From the cell containing the given text, extract its center point as [x, y] coordinate. 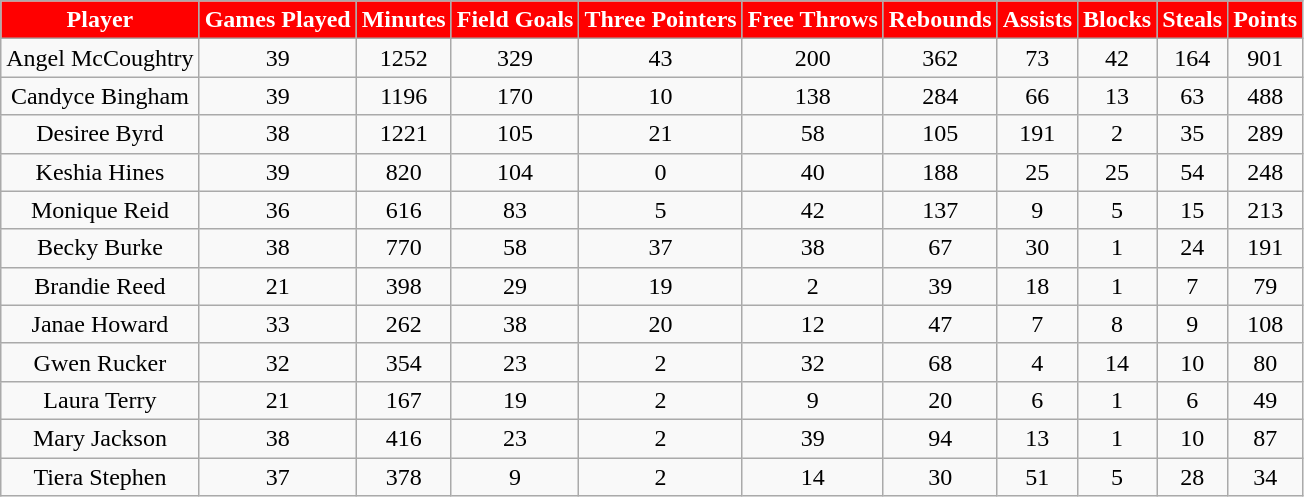
66 [1037, 96]
416 [404, 438]
35 [1192, 134]
73 [1037, 58]
Mary Jackson [100, 438]
87 [1266, 438]
8 [1118, 324]
47 [940, 324]
Assists [1037, 20]
398 [404, 286]
770 [404, 248]
1196 [404, 96]
138 [812, 96]
Angel McCoughtry [100, 58]
188 [940, 172]
Games Played [278, 20]
54 [1192, 172]
170 [515, 96]
24 [1192, 248]
167 [404, 400]
Janae Howard [100, 324]
Field Goals [515, 20]
488 [1266, 96]
262 [404, 324]
Tiera Stephen [100, 477]
Steals [1192, 20]
29 [515, 286]
34 [1266, 477]
12 [812, 324]
329 [515, 58]
Brandie Reed [100, 286]
820 [404, 172]
284 [940, 96]
33 [278, 324]
213 [1266, 210]
901 [1266, 58]
Laura Terry [100, 400]
67 [940, 248]
Desiree Byrd [100, 134]
Rebounds [940, 20]
164 [1192, 58]
108 [1266, 324]
49 [1266, 400]
79 [1266, 286]
83 [515, 210]
378 [404, 477]
Gwen Rucker [100, 362]
80 [1266, 362]
104 [515, 172]
Monique Reid [100, 210]
Keshia Hines [100, 172]
Player [100, 20]
15 [1192, 210]
36 [278, 210]
137 [940, 210]
0 [660, 172]
63 [1192, 96]
1252 [404, 58]
Points [1266, 20]
28 [1192, 477]
362 [940, 58]
40 [812, 172]
Free Throws [812, 20]
Three Pointers [660, 20]
51 [1037, 477]
Becky Burke [100, 248]
354 [404, 362]
Minutes [404, 20]
18 [1037, 286]
Blocks [1118, 20]
43 [660, 58]
200 [812, 58]
Candyce Bingham [100, 96]
289 [1266, 134]
248 [1266, 172]
94 [940, 438]
616 [404, 210]
4 [1037, 362]
68 [940, 362]
1221 [404, 134]
